Return (x, y) of the center of cell containing provided text 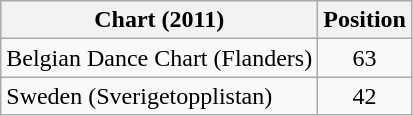
42 (365, 96)
Sweden (Sverigetopplistan) (160, 96)
Belgian Dance Chart (Flanders) (160, 58)
Chart (2011) (160, 20)
Position (365, 20)
63 (365, 58)
